Find where the given text appears and provide that cell's center as (x, y) coordinate. 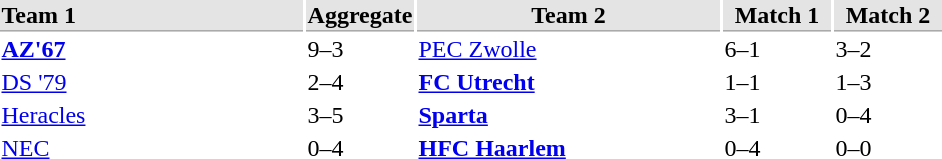
3–5 (360, 115)
AZ'67 (152, 49)
PEC Zwolle (568, 49)
Match 1 (777, 16)
1–3 (888, 83)
2–4 (360, 83)
6–1 (777, 49)
Match 2 (888, 16)
3–1 (777, 115)
Team 1 (152, 16)
Sparta (568, 115)
3–2 (888, 49)
Aggregate (360, 16)
1–1 (777, 83)
9–3 (360, 49)
FC Utrecht (568, 83)
0–4 (888, 115)
Heracles (152, 115)
DS '79 (152, 83)
Team 2 (568, 16)
